Return the (x, y) coordinate for the center point of the cell that contains the specified text.  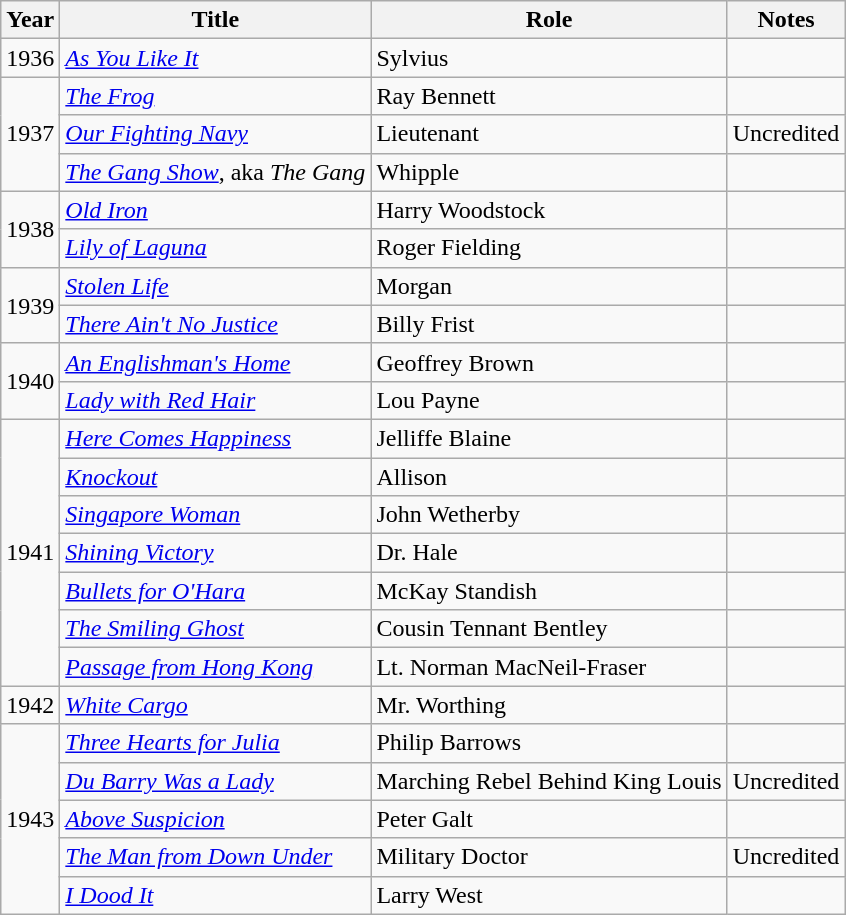
White Cargo (216, 705)
Lady with Red Hair (216, 400)
Philip Barrows (549, 743)
Stolen Life (216, 286)
Bullets for O'Hara (216, 591)
Singapore Woman (216, 515)
1937 (30, 134)
Allison (549, 477)
1940 (30, 381)
I Dood It (216, 895)
Above Suspicion (216, 819)
Old Iron (216, 210)
Role (549, 20)
Cousin Tennant Bentley (549, 629)
Billy Frist (549, 324)
John Wetherby (549, 515)
1936 (30, 58)
The Frog (216, 96)
Roger Fielding (549, 248)
1938 (30, 229)
Our Fighting Navy (216, 134)
Marching Rebel Behind King Louis (549, 781)
McKay Standish (549, 591)
Lieutenant (549, 134)
Knockout (216, 477)
Peter Galt (549, 819)
1939 (30, 305)
There Ain't No Justice (216, 324)
Geoffrey Brown (549, 362)
Military Doctor (549, 857)
Larry West (549, 895)
Year (30, 20)
Shining Victory (216, 553)
Lily of Laguna (216, 248)
Sylvius (549, 58)
The Gang Show, aka The Gang (216, 172)
1943 (30, 819)
An Englishman's Home (216, 362)
Jelliffe Blaine (549, 438)
Passage from Hong Kong (216, 667)
Lou Payne (549, 400)
As You Like It (216, 58)
Dr. Hale (549, 553)
Harry Woodstock (549, 210)
Here Comes Happiness (216, 438)
The Smiling Ghost (216, 629)
Title (216, 20)
Morgan (549, 286)
The Man from Down Under (216, 857)
1942 (30, 705)
Du Barry Was a Lady (216, 781)
Notes (786, 20)
Three Hearts for Julia (216, 743)
Ray Bennett (549, 96)
Mr. Worthing (549, 705)
Lt. Norman MacNeil-Fraser (549, 667)
1941 (30, 552)
Whipple (549, 172)
